Return (X, Y) of the center of cell containing provided text 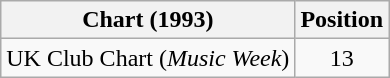
13 (342, 58)
Chart (1993) (148, 20)
UK Club Chart (Music Week) (148, 58)
Position (342, 20)
